Determine the (X, Y) coordinate at the center of the cell enclosing the given text.  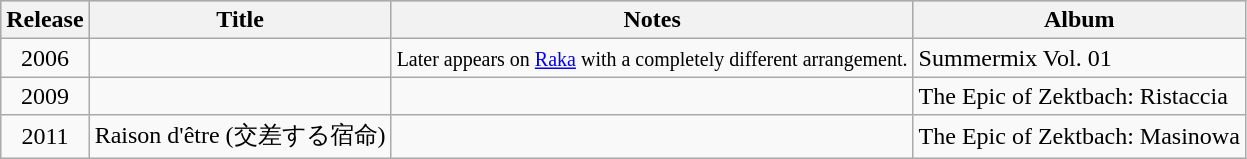
Raison d'être (交差する宿命) (240, 136)
Summermix Vol. 01 (1079, 58)
2011 (45, 136)
The Epic of Zektbach: Ristaccia (1079, 96)
Notes (652, 20)
Album (1079, 20)
2006 (45, 58)
The Epic of Zektbach: Masinowa (1079, 136)
Title (240, 20)
2009 (45, 96)
Later appears on Raka with a completely different arrangement. (652, 58)
Release (45, 20)
